Provide the [X, Y] coordinate of the cell's center where the given text is located.  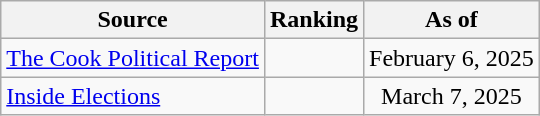
Inside Elections [133, 96]
Source [133, 20]
The Cook Political Report [133, 58]
Ranking [314, 20]
As of [452, 20]
February 6, 2025 [452, 58]
March 7, 2025 [452, 96]
